Pinpoint the cell where the given text exists, returning its [X, Y] midpoint coordinate. 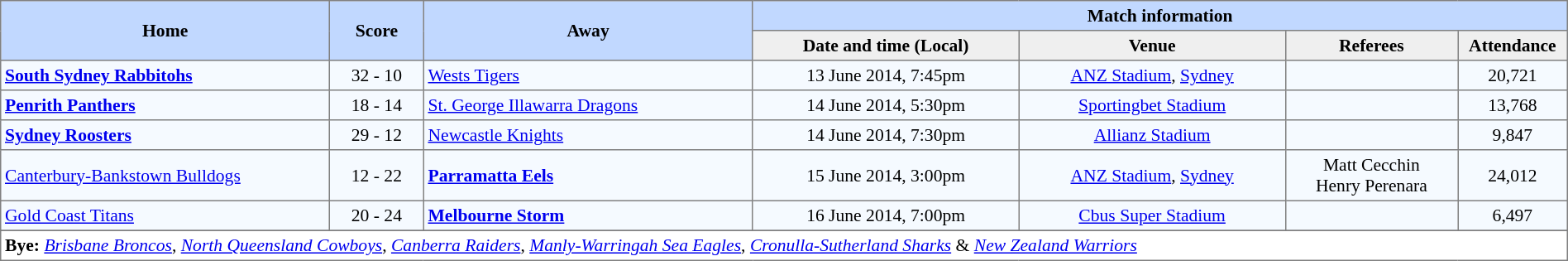
South Sydney Rabbitohs [165, 75]
20,721 [1513, 75]
24,012 [1513, 176]
14 June 2014, 7:30pm [886, 135]
32 - 10 [377, 75]
14 June 2014, 5:30pm [886, 105]
Parramatta Eels [588, 176]
20 - 24 [377, 215]
15 June 2014, 3:00pm [886, 176]
Allianz Stadium [1152, 135]
Melbourne Storm [588, 215]
St. George Illawarra Dragons [588, 105]
16 June 2014, 7:00pm [886, 215]
Date and time (Local) [886, 46]
Attendance [1513, 46]
Sportingbet Stadium [1152, 105]
Bye: Brisbane Broncos, North Queensland Cowboys, Canberra Raiders, Manly-Warringah Sea Eagles, Cronulla-Sutherland Sharks & New Zealand Warriors [784, 245]
Canterbury-Bankstown Bulldogs [165, 176]
Newcastle Knights [588, 135]
Cbus Super Stadium [1152, 215]
Home [165, 31]
Match information [1159, 16]
Away [588, 31]
12 - 22 [377, 176]
6,497 [1513, 215]
9,847 [1513, 135]
13,768 [1513, 105]
Matt CecchinHenry Perenara [1371, 176]
Gold Coast Titans [165, 215]
Score [377, 31]
Referees [1371, 46]
Sydney Roosters [165, 135]
Venue [1152, 46]
29 - 12 [377, 135]
Penrith Panthers [165, 105]
18 - 14 [377, 105]
Wests Tigers [588, 75]
13 June 2014, 7:45pm [886, 75]
